Extract the [x, y] coordinate from the center of the cell holding the provided text.  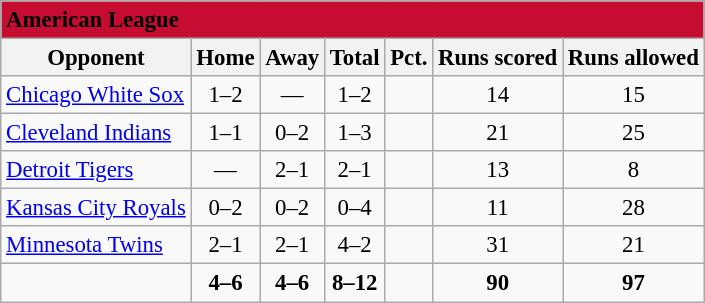
Pct. [409, 58]
Total [354, 58]
8 [634, 170]
Detroit Tigers [96, 170]
8–12 [354, 283]
25 [634, 133]
97 [634, 283]
American League [352, 20]
Opponent [96, 58]
Chicago White Sox [96, 95]
11 [498, 208]
Cleveland Indians [96, 133]
Minnesota Twins [96, 245]
90 [498, 283]
Kansas City Royals [96, 208]
0–4 [354, 208]
Home [226, 58]
Away [292, 58]
14 [498, 95]
15 [634, 95]
Runs allowed [634, 58]
28 [634, 208]
1–1 [226, 133]
31 [498, 245]
13 [498, 170]
Runs scored [498, 58]
1–3 [354, 133]
4–2 [354, 245]
